Determine the [x, y] coordinate at the center of the cell enclosing the given text.  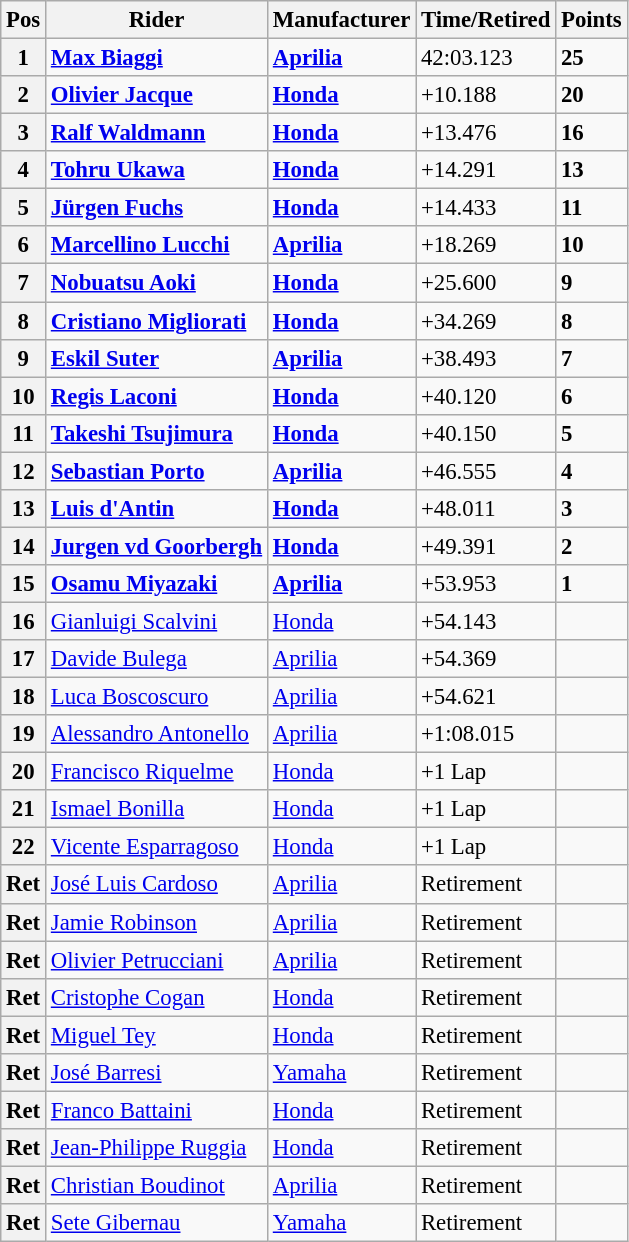
Eskil Suter [157, 358]
+53.953 [486, 584]
+40.120 [486, 396]
+14.433 [486, 208]
Jürgen Fuchs [157, 208]
15 [24, 584]
Cristophe Cogan [157, 997]
Davide Bulega [157, 659]
21 [24, 809]
Max Biaggi [157, 58]
Olivier Jacque [157, 95]
José Barresi [157, 1073]
Francisco Riquelme [157, 772]
42:03.123 [486, 58]
Nobuatsu Aoki [157, 283]
+13.476 [486, 133]
Sebastian Porto [157, 471]
18 [24, 697]
Christian Boudinot [157, 1185]
14 [24, 546]
Luca Boscoscuro [157, 697]
+54.369 [486, 659]
Jean-Philippe Ruggia [157, 1148]
+18.269 [486, 245]
25 [592, 58]
Rider [157, 20]
22 [24, 847]
Takeshi Tsujimura [157, 433]
+10.188 [486, 95]
17 [24, 659]
+38.493 [486, 358]
Vicente Esparragoso [157, 847]
Sete Gibernau [157, 1223]
+49.391 [486, 546]
Points [592, 20]
Marcellino Lucchi [157, 245]
Jamie Robinson [157, 922]
Ismael Bonilla [157, 809]
Tohru Ukawa [157, 170]
Cristiano Migliorati [157, 321]
Franco Battaini [157, 1110]
Regis Laconi [157, 396]
Jurgen vd Goorbergh [157, 546]
+54.143 [486, 621]
+48.011 [486, 509]
19 [24, 734]
Luis d'Antin [157, 509]
Alessandro Antonello [157, 734]
Time/Retired [486, 20]
Gianluigi Scalvini [157, 621]
+40.150 [486, 433]
José Luis Cardoso [157, 885]
+46.555 [486, 471]
+54.621 [486, 697]
Ralf Waldmann [157, 133]
12 [24, 471]
+14.291 [486, 170]
Manufacturer [341, 20]
+34.269 [486, 321]
+25.600 [486, 283]
Pos [24, 20]
Miguel Tey [157, 1035]
Osamu Miyazaki [157, 584]
+1:08.015 [486, 734]
Olivier Petrucciani [157, 960]
